Provide the [X, Y] coordinate of the cell's center where the given text is located.  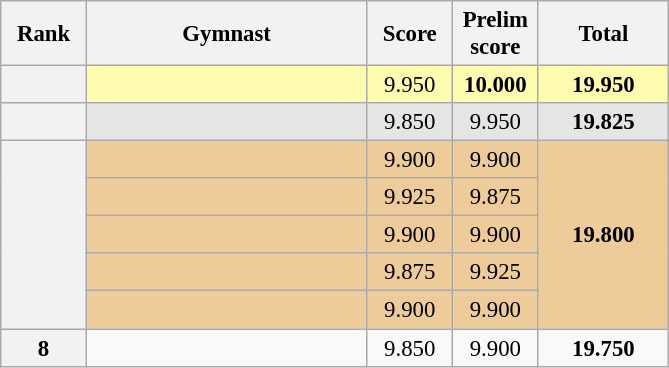
Total [604, 34]
10.000 [496, 85]
Prelim score [496, 34]
Score [410, 34]
Rank [44, 34]
19.800 [604, 235]
19.750 [604, 348]
Gymnast [226, 34]
19.825 [604, 122]
8 [44, 348]
19.950 [604, 85]
